Search for the cell housing the specified text and yield its [X, Y] center coordinate. 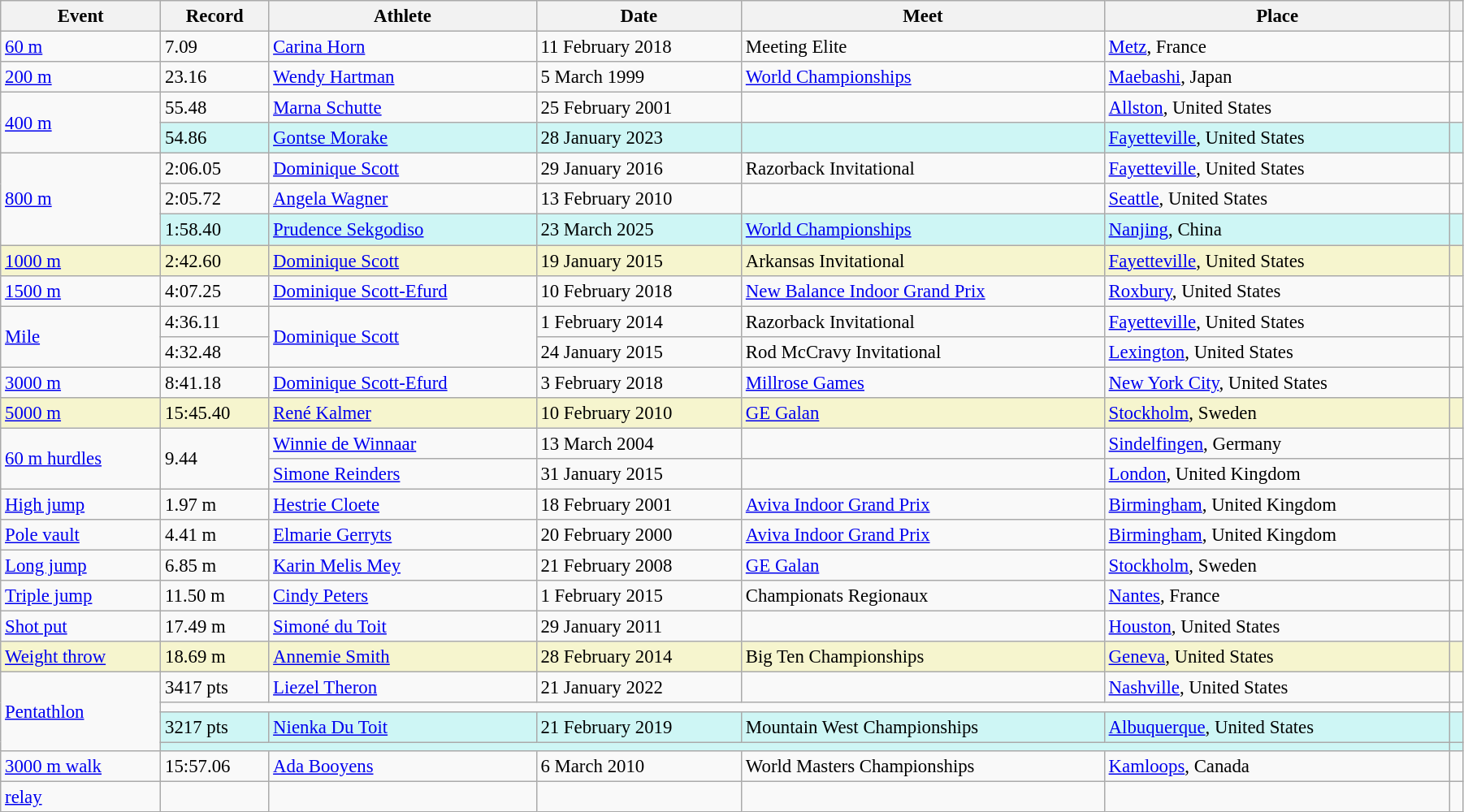
Place [1277, 16]
2:42.60 [214, 261]
1:58.40 [214, 230]
Metz, France [1277, 47]
Seattle, United States [1277, 199]
17.49 m [214, 627]
Event [81, 16]
3217 pts [214, 727]
29 January 2011 [639, 627]
2:06.05 [214, 169]
1.97 m [214, 504]
Championats Regionaux [923, 596]
4:32.48 [214, 352]
Wendy Hartman [403, 77]
15:45.40 [214, 413]
Meeting Elite [923, 47]
15:57.06 [214, 766]
Gontse Morake [403, 138]
Nantes, France [1277, 596]
Millrose Games [923, 382]
200 m [81, 77]
24 January 2015 [639, 352]
Pole vault [81, 535]
Meet [923, 16]
Hestrie Cloete [403, 504]
21 February 2019 [639, 727]
13 February 2010 [639, 199]
3000 m [81, 382]
1000 m [81, 261]
23 March 2025 [639, 230]
31 January 2015 [639, 474]
23.16 [214, 77]
54.86 [214, 138]
4:07.25 [214, 291]
Shot put [81, 627]
18.69 m [214, 657]
11.50 m [214, 596]
Ada Booyens [403, 766]
5 March 1999 [639, 77]
19 January 2015 [639, 261]
1 February 2014 [639, 322]
Elmarie Gerryts [403, 535]
28 January 2023 [639, 138]
4:36.11 [214, 322]
Lexington, United States [1277, 352]
Sindelfingen, Germany [1277, 443]
400 m [81, 123]
3000 m walk [81, 766]
21 January 2022 [639, 688]
Simoné du Toit [403, 627]
Albuquerque, United States [1277, 727]
Athlete [403, 16]
London, United Kingdom [1277, 474]
4.41 m [214, 535]
Marna Schutte [403, 108]
5000 m [81, 413]
20 February 2000 [639, 535]
Long jump [81, 566]
18 February 2001 [639, 504]
29 January 2016 [639, 169]
New York City, United States [1277, 382]
800 m [81, 200]
1500 m [81, 291]
Mile [81, 336]
Prudence Sekgodiso [403, 230]
Record [214, 16]
Simone Reinders [403, 474]
Angela Wagner [403, 199]
3 February 2018 [639, 382]
Houston, United States [1277, 627]
Karin Melis Mey [403, 566]
9.44 [214, 458]
High jump [81, 504]
Maebashi, Japan [1277, 77]
1 February 2015 [639, 596]
7.09 [214, 47]
6.85 m [214, 566]
Roxbury, United States [1277, 291]
Annemie Smith [403, 657]
Weight throw [81, 657]
New Balance Indoor Grand Prix [923, 291]
Allston, United States [1277, 108]
21 February 2008 [639, 566]
11 February 2018 [639, 47]
8:41.18 [214, 382]
Winnie de Winnaar [403, 443]
55.48 [214, 108]
Liezel Theron [403, 688]
25 February 2001 [639, 108]
Pentathlon [81, 711]
Geneva, United States [1277, 657]
6 March 2010 [639, 766]
10 February 2010 [639, 413]
Rod McCravy Invitational [923, 352]
60 m [81, 47]
Big Ten Championships [923, 657]
2:05.72 [214, 199]
Triple jump [81, 596]
René Kalmer [403, 413]
Nashville, United States [1277, 688]
10 February 2018 [639, 291]
13 March 2004 [639, 443]
relay [81, 797]
3417 pts [214, 688]
Kamloops, Canada [1277, 766]
Arkansas Invitational [923, 261]
Carina Horn [403, 47]
60 m hurdles [81, 458]
28 February 2014 [639, 657]
Nanjing, China [1277, 230]
Date [639, 16]
Mountain West Championships [923, 727]
Nienka Du Toit [403, 727]
Cindy Peters [403, 596]
World Masters Championships [923, 766]
